Capture the cell that displays the provided text and extract its (X, Y) central coordinate. 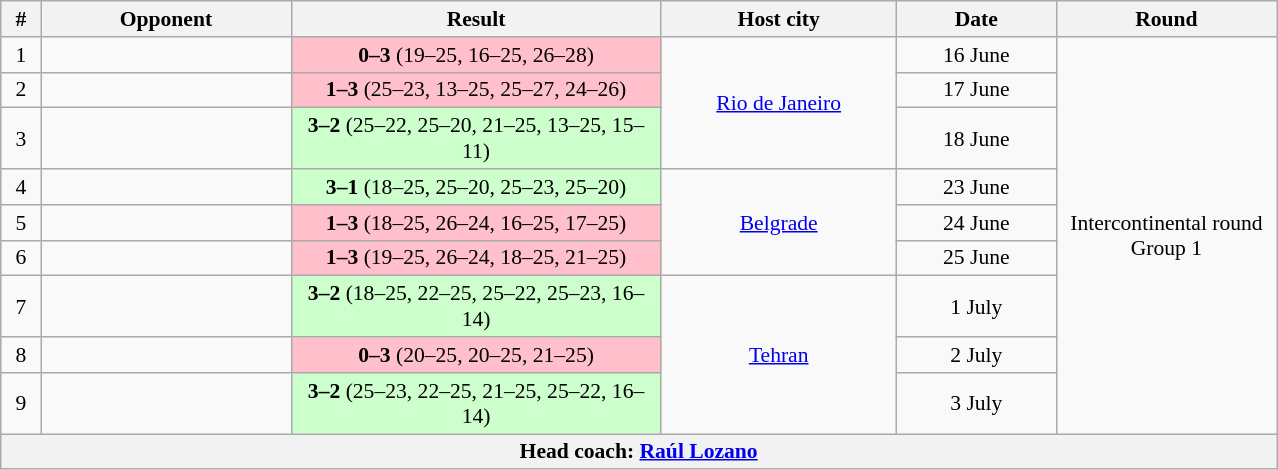
1 July (976, 306)
24 June (976, 223)
0–3 (19–25, 16–25, 26–28) (476, 55)
1–3 (19–25, 26–24, 18–25, 21–25) (476, 258)
Round (1166, 19)
17 June (976, 90)
# (21, 19)
3–2 (18–25, 22–25, 25–22, 25–23, 16–14) (476, 306)
3 July (976, 404)
3 (21, 138)
3–2 (25–23, 22–25, 21–25, 25–22, 16–14) (476, 404)
7 (21, 306)
Host city (778, 19)
Belgrade (778, 222)
2 (21, 90)
4 (21, 187)
Tehran (778, 355)
Rio de Janeiro (778, 103)
1–3 (25–23, 13–25, 25–27, 24–26) (476, 90)
Date (976, 19)
18 June (976, 138)
2 July (976, 355)
6 (21, 258)
1–3 (18–25, 26–24, 16–25, 17–25) (476, 223)
3–2 (25–22, 25–20, 21–25, 13–25, 15–11) (476, 138)
Intercontinental roundGroup 1 (1166, 236)
23 June (976, 187)
8 (21, 355)
16 June (976, 55)
3–1 (18–25, 25–20, 25–23, 25–20) (476, 187)
0–3 (20–25, 20–25, 21–25) (476, 355)
25 June (976, 258)
Opponent (166, 19)
Result (476, 19)
5 (21, 223)
9 (21, 404)
Head coach: Raúl Lozano (639, 452)
1 (21, 55)
